Output the [X, Y] coordinate of the center of the cell containing the given text.  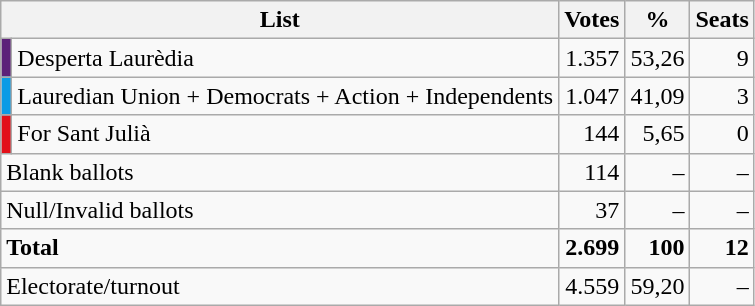
Lauredian Union + Democrats + Action + Independents [286, 96]
List [280, 20]
Electorate/turnout [280, 286]
For Sant Julià [286, 134]
Total [280, 248]
Null/Invalid ballots [280, 210]
Desperta Laurèdia [286, 58]
0 [722, 134]
100 [658, 248]
114 [592, 172]
144 [592, 134]
Votes [592, 20]
Blank ballots [280, 172]
4.559 [592, 286]
2.699 [592, 248]
5,65 [658, 134]
59,20 [658, 286]
12 [722, 248]
53,26 [658, 58]
Seats [722, 20]
% [658, 20]
37 [592, 210]
1.047 [592, 96]
1.357 [592, 58]
9 [722, 58]
3 [722, 96]
41,09 [658, 96]
